Find where the given text appears and provide that cell's center as [X, Y] coordinate. 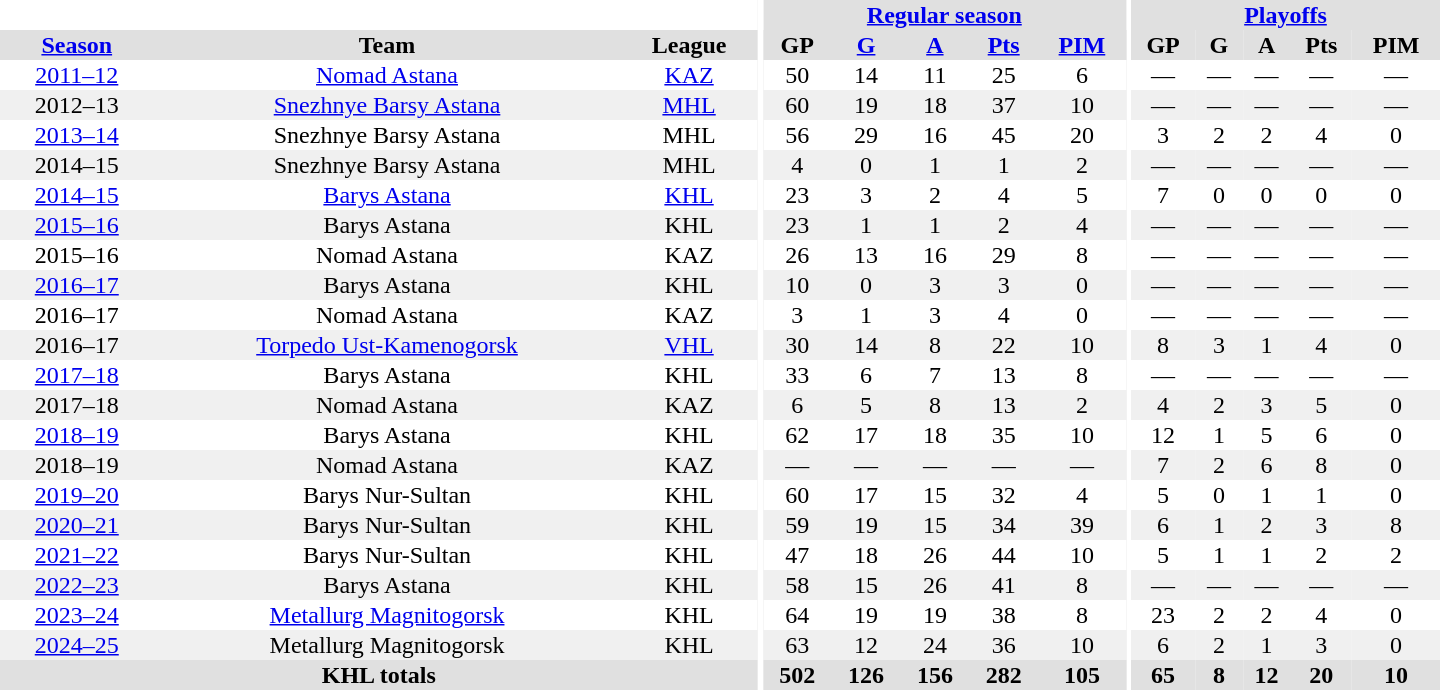
Season [77, 45]
44 [1004, 555]
KHL totals [379, 675]
59 [798, 525]
65 [1163, 675]
36 [1004, 645]
105 [1082, 675]
VHL [690, 345]
2023–24 [77, 615]
32 [1004, 495]
2024–25 [77, 645]
63 [798, 645]
2022–23 [77, 585]
38 [1004, 615]
30 [798, 345]
41 [1004, 585]
11 [934, 75]
56 [798, 135]
33 [798, 375]
League [690, 45]
62 [798, 435]
34 [1004, 525]
22 [1004, 345]
35 [1004, 435]
282 [1004, 675]
50 [798, 75]
39 [1082, 525]
Torpedo Ust-Kamenogorsk [388, 345]
2011–12 [77, 75]
47 [798, 555]
2020–21 [77, 525]
Team [388, 45]
37 [1004, 105]
64 [798, 615]
502 [798, 675]
45 [1004, 135]
24 [934, 645]
126 [866, 675]
25 [1004, 75]
2013–14 [77, 135]
2021–22 [77, 555]
2012–13 [77, 105]
156 [934, 675]
Playoffs [1286, 15]
Regular season [944, 15]
58 [798, 585]
2019–20 [77, 495]
